Identify which cell holds the provided text, then report its (X, Y) central coordinate. 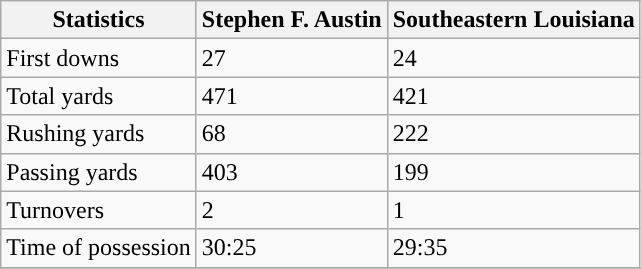
222 (514, 134)
1 (514, 210)
Statistics (99, 20)
First downs (99, 58)
Rushing yards (99, 134)
Stephen F. Austin (292, 20)
29:35 (514, 248)
Southeastern Louisiana (514, 20)
199 (514, 172)
Time of possession (99, 248)
30:25 (292, 248)
Turnovers (99, 210)
2 (292, 210)
403 (292, 172)
Passing yards (99, 172)
27 (292, 58)
68 (292, 134)
Total yards (99, 96)
421 (514, 96)
24 (514, 58)
471 (292, 96)
